Detect which cell encompasses the target text, then output its (X, Y) center coordinate. 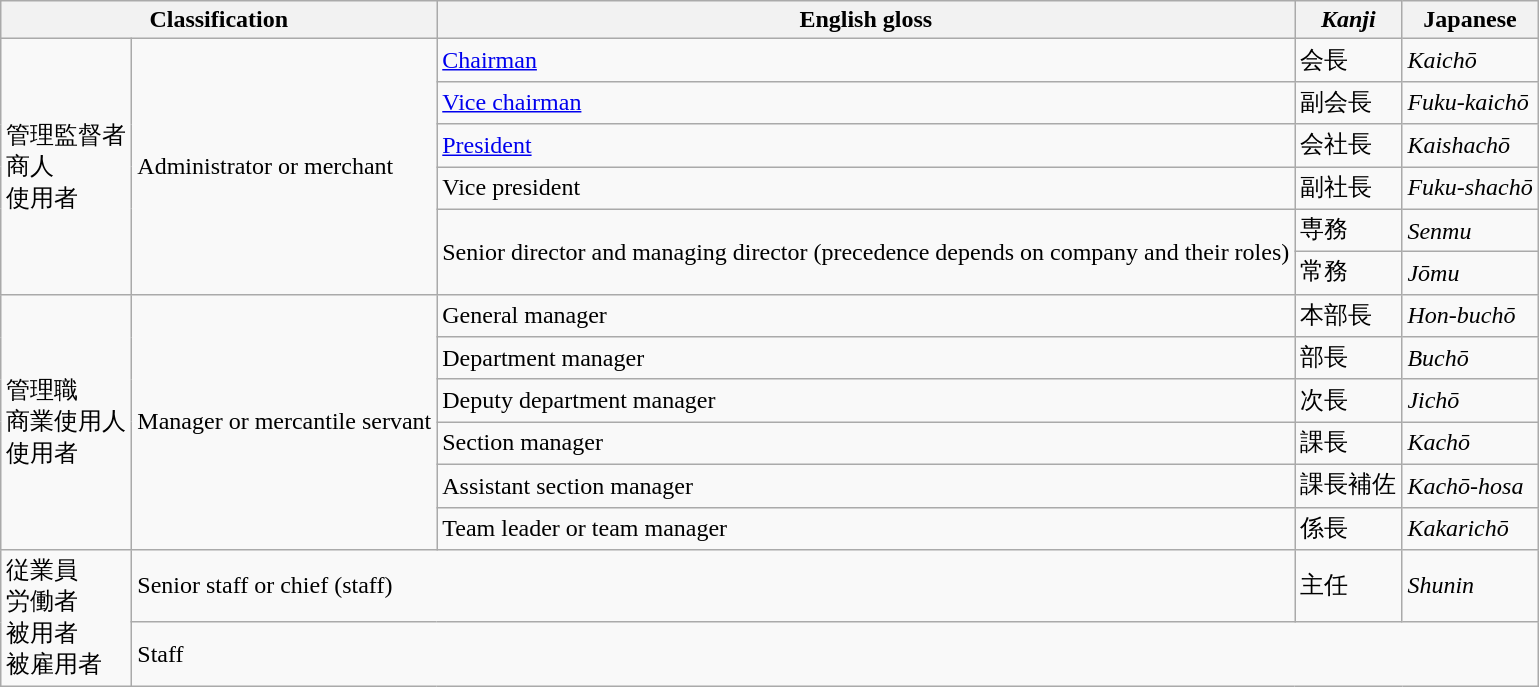
Fuku-kaichō (1470, 102)
Senmu (1470, 230)
Kachō (1470, 444)
Kaishachō (1470, 146)
Japanese (1470, 20)
Senior staff or chief (staff) (714, 586)
Deputy department manager (866, 400)
Kaichō (1470, 60)
Vice chairman (866, 102)
Staff (835, 654)
General manager (866, 316)
係長 (1348, 528)
次長 (1348, 400)
Hon-buchō (1470, 316)
専務 (1348, 230)
会社長 (1348, 146)
Classification (219, 20)
Kachō-hosa (1470, 486)
Assistant section manager (866, 486)
本部長 (1348, 316)
Senior director and managing director (precedence depends on company and their roles) (866, 252)
Department manager (866, 358)
従業員労働者被用者被雇用者 (66, 618)
Shunin (1470, 586)
Fuku-shachō (1470, 188)
Kanji (1348, 20)
English gloss (866, 20)
Administrator or merchant (284, 166)
Manager or mercantile servant (284, 422)
常務 (1348, 274)
副会長 (1348, 102)
Jōmu (1470, 274)
部長 (1348, 358)
課長 (1348, 444)
会長 (1348, 60)
Team leader or team manager (866, 528)
主任 (1348, 586)
Chairman (866, 60)
President (866, 146)
Jichō (1470, 400)
管理職商業使用人使用者 (66, 422)
Kakarichō (1470, 528)
Buchō (1470, 358)
Vice president (866, 188)
管理監督者商人使用者 (66, 166)
副社長 (1348, 188)
課長補佐 (1348, 486)
Section manager (866, 444)
